For the text-containing cell, return its midpoint in [x, y] coordinate format. 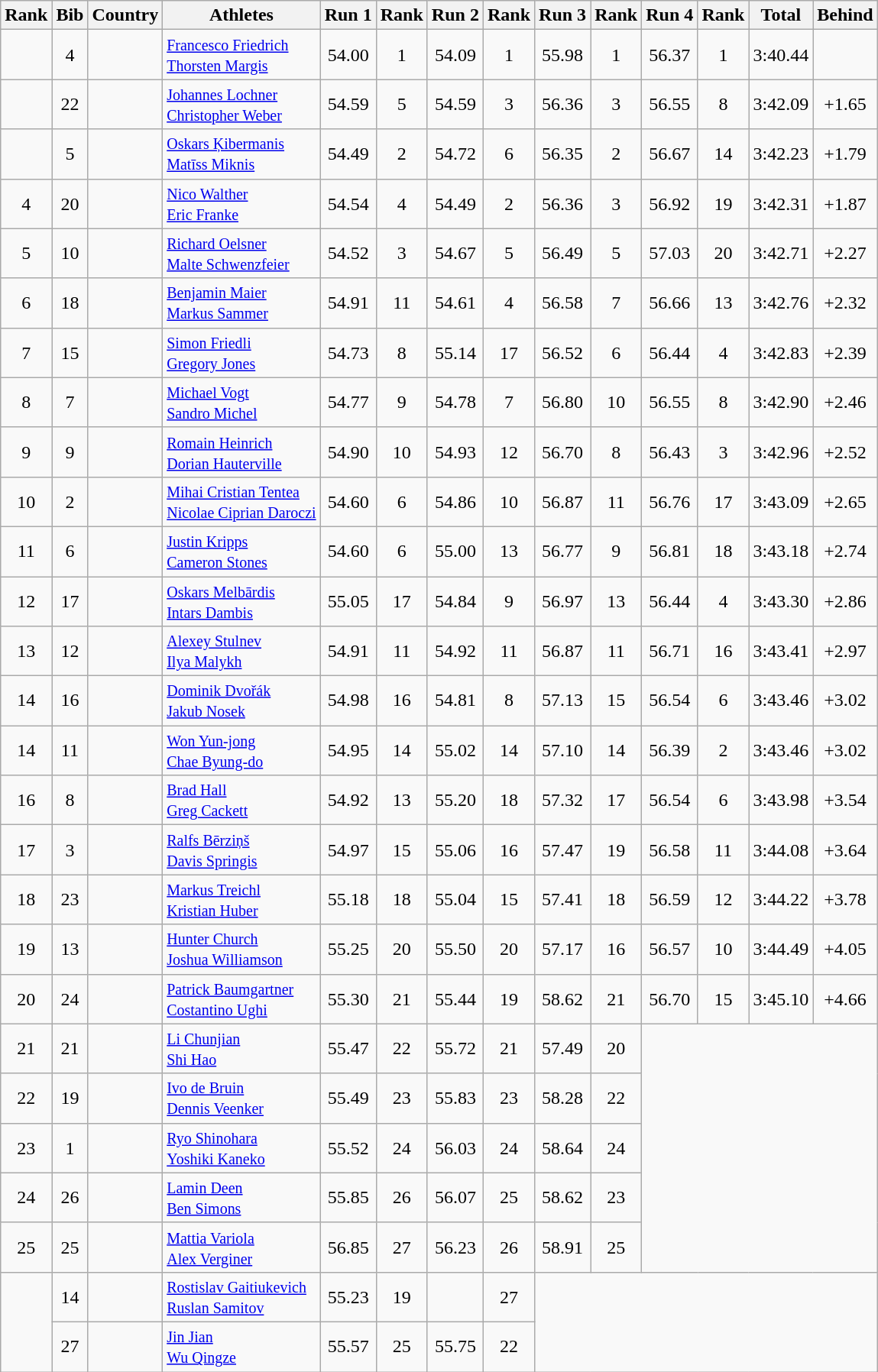
54.09 [455, 55]
Oskars ĶibermanisMatīss Miknis [241, 154]
56.43 [669, 452]
54.54 [348, 203]
56.81 [669, 552]
55.85 [348, 1198]
54.67 [455, 254]
Mihai Cristian TenteaNicolae Ciprian Daroczi [241, 501]
56.97 [562, 600]
55.05 [348, 600]
54.84 [455, 600]
54.86 [455, 501]
3:42.71 [781, 254]
54.93 [455, 452]
54.90 [348, 452]
55.57 [348, 1346]
54.61 [455, 303]
57.32 [562, 801]
55.47 [348, 1048]
3:43.09 [781, 501]
56.07 [455, 1198]
Michael VogtSandro Michel [241, 402]
56.23 [455, 1247]
56.77 [562, 552]
56.37 [669, 55]
57.17 [562, 949]
Brad HallGreg Cackett [241, 801]
54.78 [455, 402]
56.35 [562, 154]
Richard OelsnerMalte Schwenzfeier [241, 254]
3:42.76 [781, 303]
+3.78 [845, 900]
56.80 [562, 402]
55.25 [348, 949]
+2.52 [845, 452]
3:44.08 [781, 849]
56.03 [455, 1147]
Markus TreichlKristian Huber [241, 900]
58.28 [562, 1099]
+1.65 [845, 104]
Rostislav GaitiukevichRuslan Samitov [241, 1297]
3:43.41 [781, 651]
+3.64 [845, 849]
Francesco FriedrichThorsten Margis [241, 55]
58.91 [562, 1247]
55.83 [455, 1099]
3:42.23 [781, 154]
+2.86 [845, 600]
Patrick BaumgartnerCostantino Ughi [241, 999]
55.75 [455, 1346]
3:44.22 [781, 900]
56.67 [669, 154]
57.41 [562, 900]
Country [125, 15]
Ivo de BruinDennis Veenker [241, 1099]
57.47 [562, 849]
Athletes [241, 15]
3:42.31 [781, 203]
55.30 [348, 999]
Jin JianWu Qingze [241, 1346]
Run 1 [348, 15]
54.52 [348, 254]
55.49 [348, 1099]
Hunter ChurchJoshua Williamson [241, 949]
Won Yun-jongChae Byung-do [241, 750]
56.76 [669, 501]
54.98 [348, 701]
3:43.18 [781, 552]
55.14 [455, 353]
3:40.44 [781, 55]
+3.54 [845, 801]
Run 4 [669, 15]
56.59 [669, 900]
Romain HeinrichDorian Hauterville [241, 452]
Ralfs BērziņšDavis Springis [241, 849]
56.52 [562, 353]
55.44 [455, 999]
Bib [70, 15]
+2.32 [845, 303]
55.52 [348, 1147]
Oskars MelbārdisIntars Dambis [241, 600]
Li ChunjianShi Hao [241, 1048]
Mattia VariolaAlex Verginer [241, 1247]
55.18 [348, 900]
3:42.90 [781, 402]
+2.97 [845, 651]
+1.79 [845, 154]
56.85 [348, 1247]
57.13 [562, 701]
Ryo ShinoharaYoshiki Kaneko [241, 1147]
+2.39 [845, 353]
+4.66 [845, 999]
Run 3 [562, 15]
54.73 [348, 353]
3:42.09 [781, 104]
3:43.98 [781, 801]
+2.27 [845, 254]
3:42.83 [781, 353]
55.98 [562, 55]
57.10 [562, 750]
+1.87 [845, 203]
56.66 [669, 303]
56.57 [669, 949]
55.02 [455, 750]
Total [781, 15]
55.00 [455, 552]
+2.65 [845, 501]
+2.46 [845, 402]
Alexey StulnevIlya Malykh [241, 651]
54.97 [348, 849]
+4.05 [845, 949]
54.81 [455, 701]
56.39 [669, 750]
56.49 [562, 254]
58.64 [562, 1147]
54.77 [348, 402]
Lamin DeenBen Simons [241, 1198]
54.72 [455, 154]
57.49 [562, 1048]
57.03 [669, 254]
Nico WaltherEric Franke [241, 203]
3:45.10 [781, 999]
Justin KrippsCameron Stones [241, 552]
56.71 [669, 651]
Simon FriedliGregory Jones [241, 353]
+2.74 [845, 552]
55.20 [455, 801]
55.06 [455, 849]
55.23 [348, 1297]
54.95 [348, 750]
Run 2 [455, 15]
3:42.96 [781, 452]
54.00 [348, 55]
Johannes LochnerChristopher Weber [241, 104]
3:44.49 [781, 949]
56.92 [669, 203]
Behind [845, 15]
Benjamin MaierMarkus Sammer [241, 303]
55.04 [455, 900]
55.72 [455, 1048]
Dominik DvořákJakub Nosek [241, 701]
3:43.30 [781, 600]
55.50 [455, 949]
